Identify which cell holds the provided text, then report its (x, y) central coordinate. 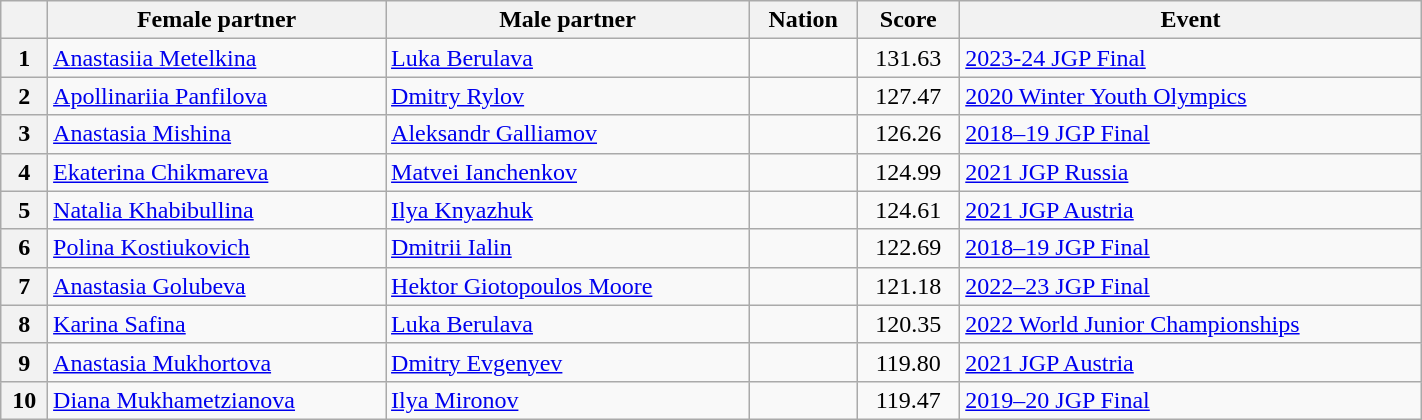
Anastasia Mishina (217, 134)
Dmitrii Ialin (568, 248)
Diana Mukhametzianova (217, 400)
Male partner (568, 20)
6 (24, 248)
120.35 (908, 324)
126.26 (908, 134)
2021 JGP Russia (1190, 172)
4 (24, 172)
2 (24, 96)
2019–20 JGP Final (1190, 400)
Aleksandr Galliamov (568, 134)
Score (908, 20)
2022 World Junior Championships (1190, 324)
7 (24, 286)
127.47 (908, 96)
122.69 (908, 248)
124.61 (908, 210)
Nation (802, 20)
Anastasiia Metelkina (217, 58)
Ilya Knyazhuk (568, 210)
Ekaterina Chikmareva (217, 172)
10 (24, 400)
2022–23 JGP Final (1190, 286)
Anastasia Mukhortova (217, 362)
8 (24, 324)
119.80 (908, 362)
Apollinariia Panfilova (217, 96)
9 (24, 362)
Matvei Ianchenkov (568, 172)
Dmitry Rylov (568, 96)
119.47 (908, 400)
Hektor Giotopoulos Moore (568, 286)
2023-24 JGP Final (1190, 58)
Event (1190, 20)
1 (24, 58)
Natalia Khabibullina (217, 210)
3 (24, 134)
121.18 (908, 286)
Dmitry Evgenyev (568, 362)
Ilya Mironov (568, 400)
124.99 (908, 172)
5 (24, 210)
Female partner (217, 20)
Karina Safina (217, 324)
Anastasia Golubeva (217, 286)
2020 Winter Youth Olympics (1190, 96)
131.63 (908, 58)
Polina Kostiukovich (217, 248)
